Output the [x, y] coordinate of the center of the cell containing the given text.  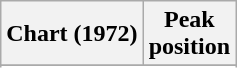
Peak position [189, 34]
Chart (1972) [72, 34]
